Find where the given text appears and provide that cell's center as (x, y) coordinate. 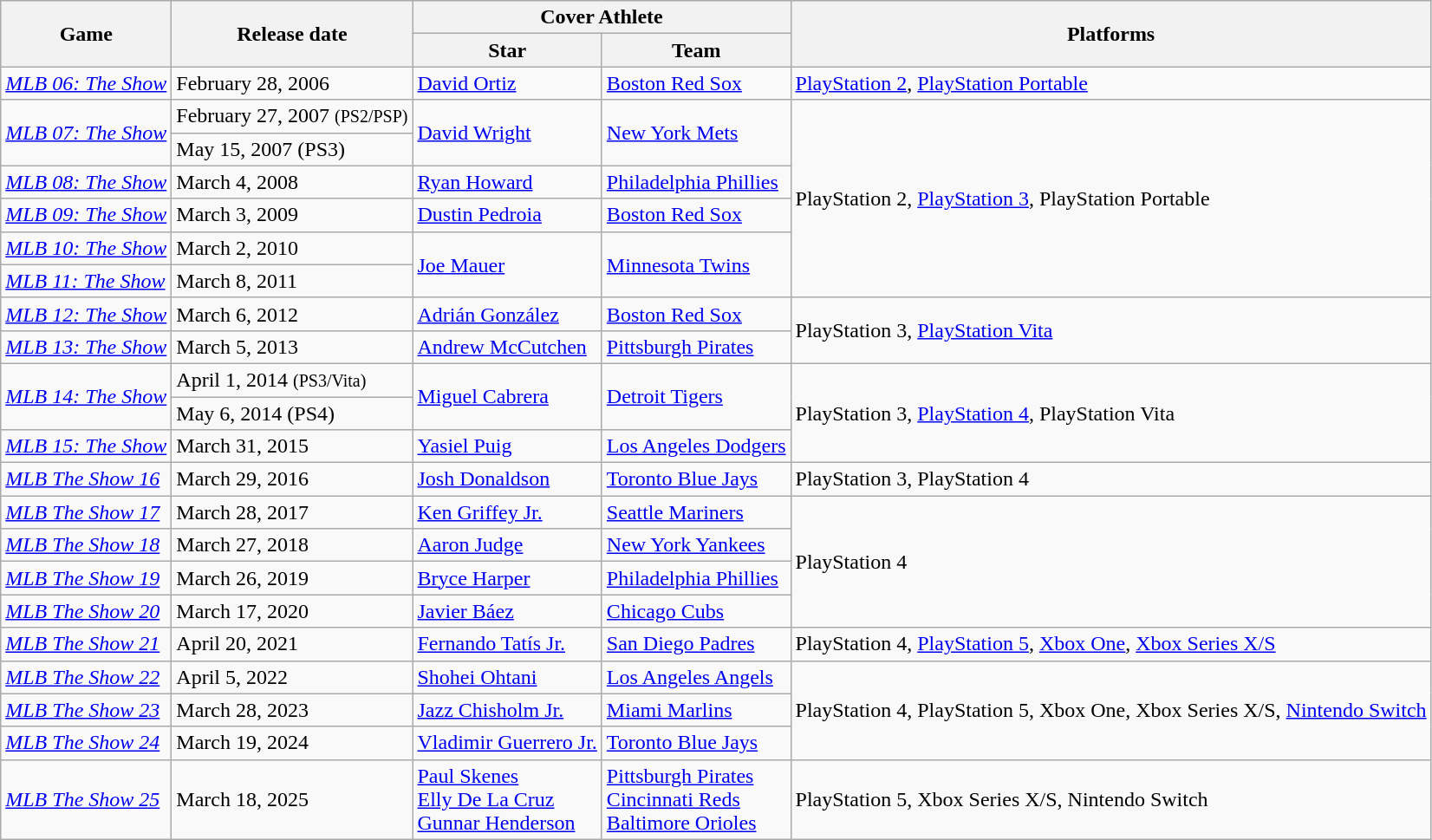
March 18, 2025 (292, 799)
PlayStation 3, PlayStation 4 (1111, 479)
Jazz Chisholm Jr. (507, 710)
Ryan Howard (507, 182)
Team (696, 50)
Detroit Tigers (696, 396)
San Diego Padres (696, 644)
Yasiel Puig (507, 446)
New York Yankees (696, 545)
PlayStation 5, Xbox Series X/S, Nintendo Switch (1111, 799)
March 2, 2010 (292, 248)
Star (507, 50)
MLB The Show 23 (87, 710)
Minnesota Twins (696, 264)
Pittsburgh Pirates (696, 347)
Adrián González (507, 314)
New York Mets (696, 133)
MLB The Show 24 (87, 743)
Platforms (1111, 34)
PlayStation 4, PlayStation 5, Xbox One, Xbox Series X/S (1111, 644)
Joe Mauer (507, 264)
Miami Marlins (696, 710)
Los Angeles Dodgers (696, 446)
March 3, 2009 (292, 215)
Cover Athlete (602, 17)
David Ortiz (507, 83)
MLB The Show 21 (87, 644)
Shohei Ohtani (507, 677)
Chicago Cubs (696, 611)
March 6, 2012 (292, 314)
MLB The Show 19 (87, 578)
MLB The Show 16 (87, 479)
MLB 09: The Show (87, 215)
MLB 13: The Show (87, 347)
March 4, 2008 (292, 182)
April 20, 2021 (292, 644)
May 15, 2007 (PS3) (292, 149)
March 8, 2011 (292, 281)
Los Angeles Angels (696, 677)
MLB 12: The Show (87, 314)
Javier Báez (507, 611)
MLB 06: The Show (87, 83)
Game (87, 34)
March 17, 2020 (292, 611)
Release date (292, 34)
Vladimir Guerrero Jr. (507, 743)
MLB The Show 20 (87, 611)
MLB The Show 18 (87, 545)
Miguel Cabrera (507, 396)
PlayStation 2, PlayStation 3, PlayStation Portable (1111, 199)
PlayStation 4 (1111, 562)
Dustin Pedroia (507, 215)
PlayStation 3, PlayStation 4, PlayStation Vita (1111, 413)
March 5, 2013 (292, 347)
March 27, 2018 (292, 545)
March 19, 2024 (292, 743)
April 1, 2014 (PS3/Vita) (292, 380)
Pittsburgh PiratesCincinnati RedsBaltimore Orioles (696, 799)
March 28, 2023 (292, 710)
Ken Griffey Jr. (507, 512)
PlayStation 3, PlayStation Vita (1111, 330)
MLB The Show 22 (87, 677)
MLB 08: The Show (87, 182)
May 6, 2014 (PS4) (292, 413)
Andrew McCutchen (507, 347)
MLB 15: The Show (87, 446)
MLB The Show 17 (87, 512)
MLB 14: The Show (87, 396)
Seattle Mariners (696, 512)
David Wright (507, 133)
February 27, 2007 (PS2/PSP) (292, 116)
March 29, 2016 (292, 479)
Fernando Tatís Jr. (507, 644)
MLB 07: The Show (87, 133)
MLB 11: The Show (87, 281)
Josh Donaldson (507, 479)
Bryce Harper (507, 578)
Paul SkenesElly De La CruzGunnar Henderson (507, 799)
PlayStation 2, PlayStation Portable (1111, 83)
February 28, 2006 (292, 83)
Aaron Judge (507, 545)
March 31, 2015 (292, 446)
March 26, 2019 (292, 578)
PlayStation 4, PlayStation 5, Xbox One, Xbox Series X/S, Nintendo Switch (1111, 710)
March 28, 2017 (292, 512)
April 5, 2022 (292, 677)
MLB 10: The Show (87, 248)
MLB The Show 25 (87, 799)
